Return (x, y) of the center of cell containing provided text 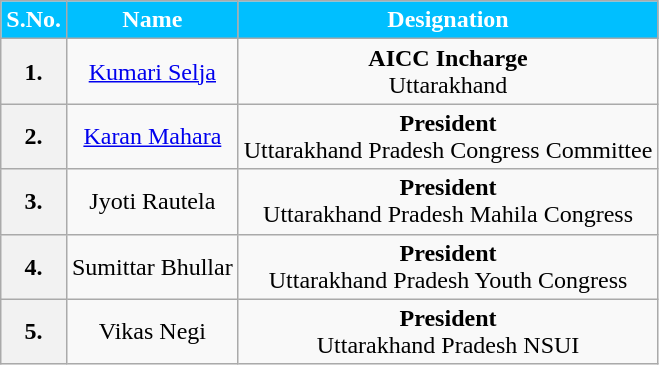
S.No. (34, 20)
Jyoti Rautela (152, 202)
4. (34, 266)
3. (34, 202)
Designation (448, 20)
Karan Mahara (152, 136)
Name (152, 20)
Vikas Negi (152, 332)
1. (34, 72)
PresidentUttarakhand Pradesh Youth Congress (448, 266)
Sumittar Bhullar (152, 266)
PresidentUttarakhand Pradesh Congress Committee (448, 136)
AICC Incharge Uttarakhand (448, 72)
2. (34, 136)
5. (34, 332)
PresidentUttarakhand Pradesh Mahila Congress (448, 202)
Kumari Selja (152, 72)
PresidentUttarakhand Pradesh NSUI (448, 332)
